From the cell containing the given text, extract its center point as (X, Y) coordinate. 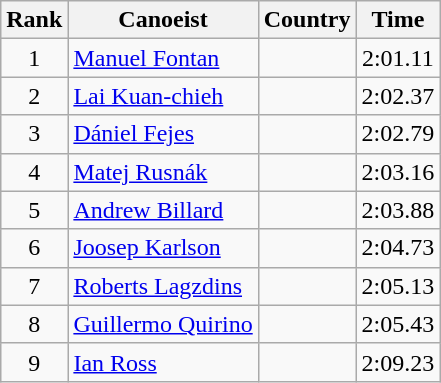
2:01.11 (398, 58)
Andrew Billard (163, 210)
Guillermo Quirino (163, 324)
2 (34, 96)
4 (34, 172)
2:02.79 (398, 134)
8 (34, 324)
Manuel Fontan (163, 58)
Country (307, 20)
Lai Kuan-chieh (163, 96)
Dániel Fejes (163, 134)
2:05.43 (398, 324)
5 (34, 210)
1 (34, 58)
Rank (34, 20)
Joosep Karlson (163, 248)
6 (34, 248)
2:05.13 (398, 286)
Time (398, 20)
9 (34, 362)
2:02.37 (398, 96)
Ian Ross (163, 362)
7 (34, 286)
2:03.88 (398, 210)
Roberts Lagzdins (163, 286)
2:04.73 (398, 248)
Matej Rusnák (163, 172)
Canoeist (163, 20)
2:03.16 (398, 172)
3 (34, 134)
2:09.23 (398, 362)
